Extract the [x, y] coordinate from the center of the cell holding the provided text.  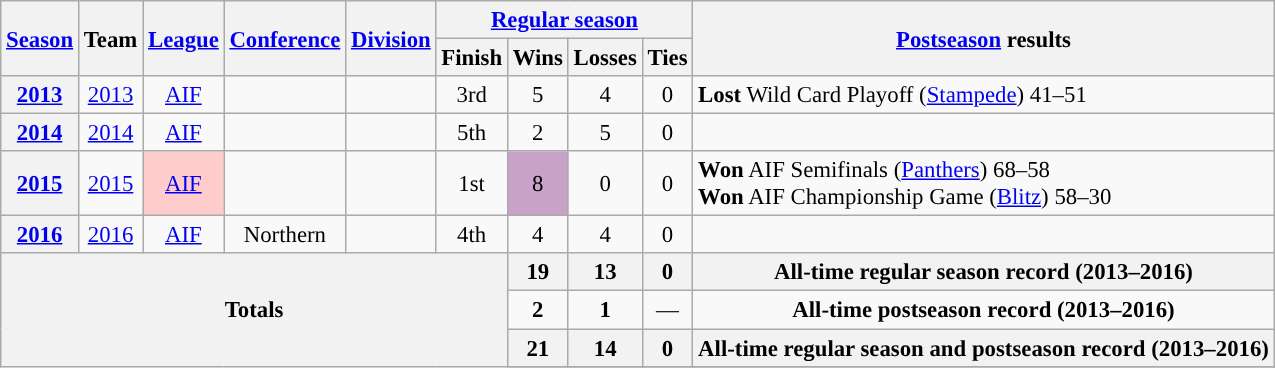
19 [538, 273]
All-time regular season and postseason record (2013–2016) [984, 348]
Regular season [564, 20]
Season [40, 38]
Won AIF Semifinals (Panthers) 68–58Won AIF Championship Game (Blitz) 58–30 [984, 184]
Losses [605, 58]
8 [538, 184]
— [668, 310]
All-time postseason record (2013–2016) [984, 310]
Team [110, 38]
13 [605, 273]
Division [391, 38]
3rd [472, 95]
Conference [285, 38]
Wins [538, 58]
Totals [254, 310]
1st [472, 184]
All-time regular season record (2013–2016) [984, 273]
5th [472, 133]
Northern [285, 235]
14 [605, 348]
Ties [668, 58]
Postseason results [984, 38]
4th [472, 235]
21 [538, 348]
Finish [472, 58]
Lost Wild Card Playoff (Stampede) 41–51 [984, 95]
1 [605, 310]
League [184, 38]
